Find where the given text appears and provide that cell's center as [X, Y] coordinate. 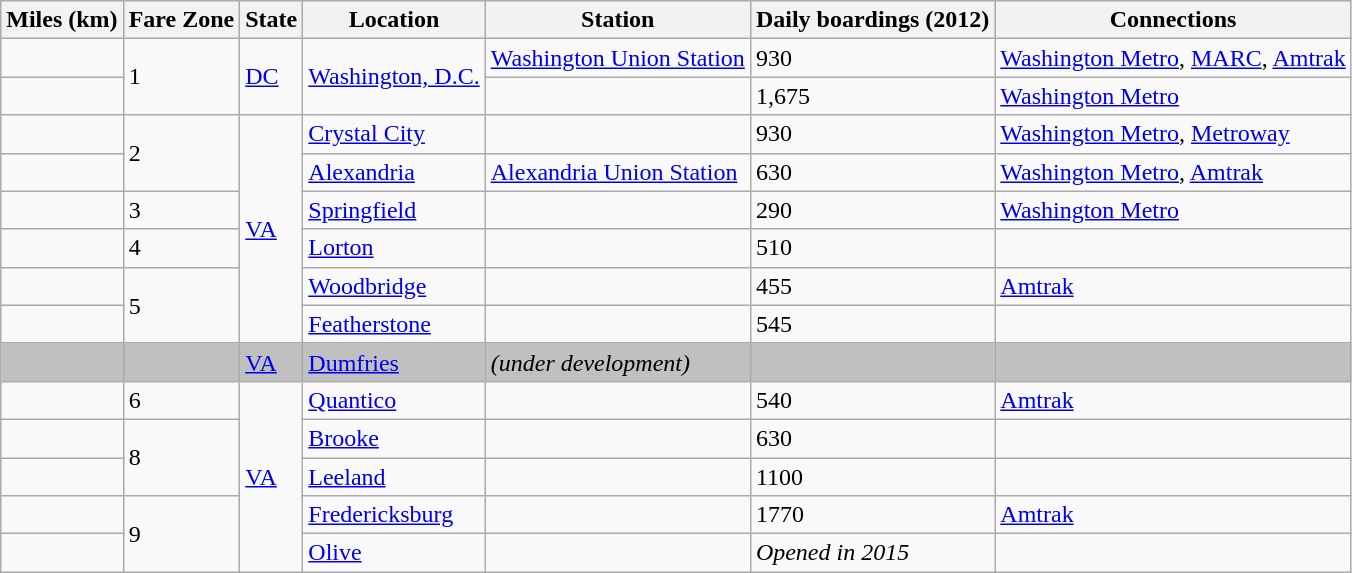
Alexandria Union Station [618, 172]
Washington Metro, Metroway [1173, 134]
Fare Zone [182, 20]
Crystal City [394, 134]
Miles (km) [62, 20]
5 [182, 305]
290 [872, 210]
510 [872, 248]
Dumfries [394, 362]
Location [394, 20]
Olive [394, 553]
Washington Metro, MARC, Amtrak [1173, 58]
1100 [872, 477]
Washington, D.C. [394, 77]
Brooke [394, 438]
Connections [1173, 20]
Daily boardings (2012) [872, 20]
1,675 [872, 96]
Fredericksburg [394, 515]
Springfield [394, 210]
3 [182, 210]
Opened in 2015 [872, 553]
Washington Metro, Amtrak [1173, 172]
Featherstone [394, 324]
Quantico [394, 400]
9 [182, 534]
Leeland [394, 477]
Lorton [394, 248]
2 [182, 153]
Alexandria [394, 172]
Washington Union Station [618, 58]
4 [182, 248]
Woodbridge [394, 286]
545 [872, 324]
6 [182, 400]
State [272, 20]
8 [182, 457]
(under development) [618, 362]
1770 [872, 515]
DC [272, 77]
1 [182, 77]
Station [618, 20]
540 [872, 400]
455 [872, 286]
